Identify which cell holds the provided text, then report its (X, Y) central coordinate. 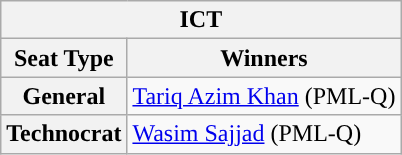
General (64, 96)
Seat Type (64, 58)
Tariq Azim Khan (PML-Q) (264, 96)
Wasim Sajjad (PML-Q) (264, 134)
ICT (201, 20)
Winners (264, 58)
Technocrat (64, 134)
